From the cell containing the given text, extract its center point as (x, y) coordinate. 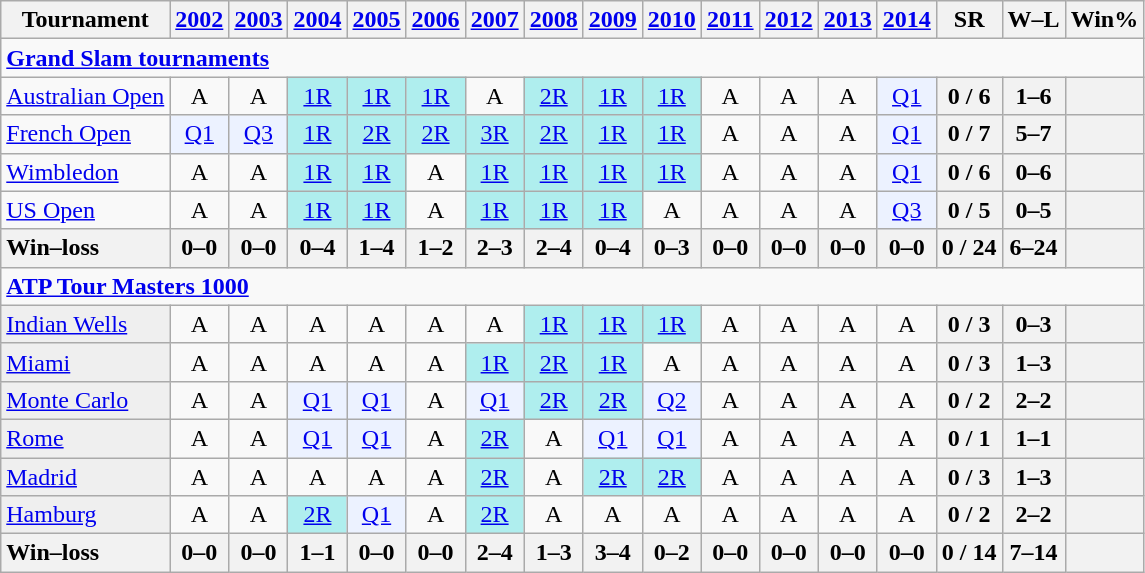
SR (969, 20)
3–4 (612, 553)
0 / 1 (969, 438)
2002 (200, 20)
Indian Wells (86, 324)
5–7 (1034, 134)
Monte Carlo (86, 400)
0–6 (1034, 172)
0 / 24 (969, 248)
Win% (1104, 20)
2006 (436, 20)
6–24 (1034, 248)
Miami (86, 362)
2–3 (494, 248)
0 / 5 (969, 210)
Madrid (86, 477)
Hamburg (86, 515)
0 / 14 (969, 553)
3R (494, 134)
7–14 (1034, 553)
2013 (848, 20)
0–5 (1034, 210)
Australian Open (86, 96)
0–2 (672, 553)
Q2 (672, 400)
Tournament (86, 20)
French Open (86, 134)
Grand Slam tournaments (572, 58)
W–L (1034, 20)
2004 (318, 20)
1–2 (436, 248)
2014 (906, 20)
2005 (376, 20)
Rome (86, 438)
2008 (554, 20)
2007 (494, 20)
2009 (612, 20)
2010 (672, 20)
2003 (258, 20)
ATP Tour Masters 1000 (572, 286)
0 / 7 (969, 134)
2012 (788, 20)
2011 (730, 20)
1–6 (1034, 96)
Wimbledon (86, 172)
US Open (86, 210)
1–4 (376, 248)
